Return the [x, y] coordinate for the center point of the cell that contains the specified text.  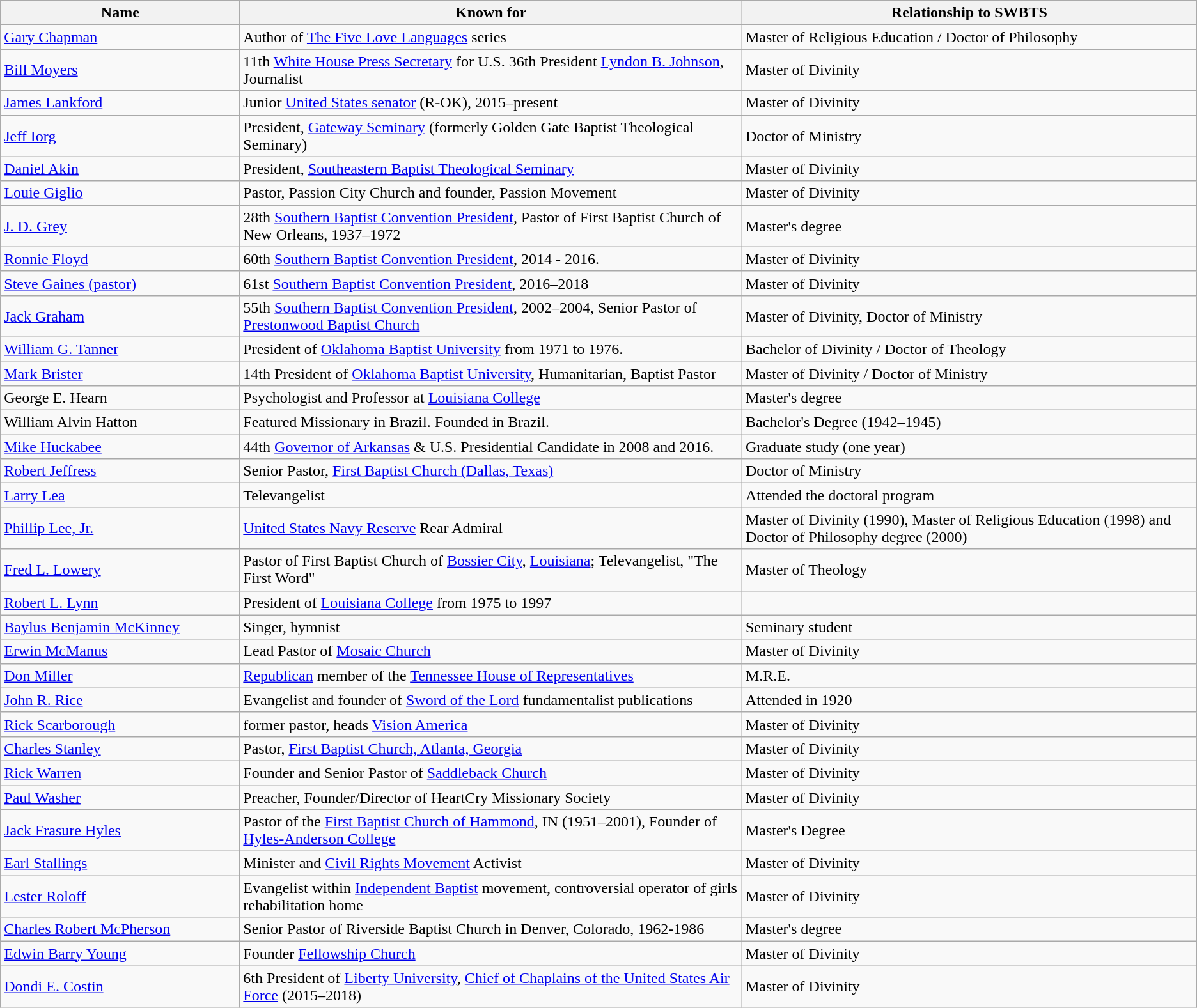
Larry Lea [120, 495]
Earl Stallings [120, 864]
Lester Roloff [120, 896]
44th Governor of Arkansas & U.S. Presidential Candidate in 2008 and 2016. [491, 447]
Lead Pastor of Mosaic Church [491, 651]
Master of Divinity / Doctor of Ministry [969, 374]
Master's Degree [969, 831]
United States Navy Reserve Rear Admiral [491, 528]
J. D. Grey [120, 226]
Bill Moyers [120, 70]
Don Miller [120, 676]
28th Southern Baptist Convention President, Pastor of First Baptist Church of New Orleans, 1937–1972 [491, 226]
6th President of Liberty University, Chief of Chaplains of the United States Air Force (2015–2018) [491, 987]
Graduate study (one year) [969, 447]
Featured Missionary in Brazil. Founded in Brazil. [491, 423]
Master of Theology [969, 570]
Jeff Iorg [120, 136]
11th White House Press Secretary for U.S. 36th President Lyndon B. Johnson, Journalist [491, 70]
Founder and Senior Pastor of Saddleback Church [491, 773]
Bachelor's Degree (1942–1945) [969, 423]
Name [120, 13]
61st Southern Baptist Convention President, 2016–2018 [491, 283]
Mike Huckabee [120, 447]
Evangelist and founder of Sword of the Lord fundamentalist publications [491, 700]
Ronnie Floyd [120, 259]
Louie Giglio [120, 193]
Senior Pastor of Riverside Baptist Church in Denver, Colorado, 1962-1986 [491, 929]
Rick Scarborough [120, 724]
President, Gateway Seminary (formerly Golden Gate Baptist Theological Seminary) [491, 136]
Master of Religious Education / Doctor of Philosophy [969, 37]
60th Southern Baptist Convention President, 2014 - 2016. [491, 259]
Phillip Lee, Jr. [120, 528]
Jack Frasure Hyles [120, 831]
Psychologist and Professor at Louisiana College [491, 398]
Pastor of First Baptist Church of Bossier City, Louisiana; Televangelist, "The First Word" [491, 570]
Attended in 1920 [969, 700]
14th President of Oklahoma Baptist University, Humanitarian, Baptist Pastor [491, 374]
55th Southern Baptist Convention President, 2002–2004, Senior Pastor of Prestonwood Baptist Church [491, 316]
Charles Stanley [120, 748]
Erwin McManus [120, 651]
Master of Divinity (1990), Master of Religious Education (1998) and Doctor of Philosophy degree (2000) [969, 528]
Master of Divinity, Doctor of Ministry [969, 316]
Steve Gaines (pastor) [120, 283]
Baylus Benjamin McKinney [120, 627]
Evangelist within Independent Baptist movement, controversial operator of girls rehabilitation home [491, 896]
Jack Graham [120, 316]
Pastor, First Baptist Church, Atlanta, Georgia [491, 748]
Fred L. Lowery [120, 570]
William Alvin Hatton [120, 423]
Dondi E. Costin [120, 987]
Pastor of the First Baptist Church of Hammond, IN (1951–2001), Founder of Hyles-Anderson College [491, 831]
Attended the doctoral program [969, 495]
Author of The Five Love Languages series [491, 37]
William G. Tanner [120, 349]
Edwin Barry Young [120, 954]
Minister and Civil Rights Movement Activist [491, 864]
Bachelor of Divinity / Doctor of Theology [969, 349]
Paul Washer [120, 797]
Mark Brister [120, 374]
Robert Jeffress [120, 471]
Senior Pastor, First Baptist Church (Dallas, Texas) [491, 471]
President of Louisiana College from 1975 to 1997 [491, 603]
President, Southeastern Baptist Theological Seminary [491, 169]
Pastor, Passion City Church and founder, Passion Movement [491, 193]
former pastor, heads Vision America [491, 724]
Televangelist [491, 495]
Daniel Akin [120, 169]
George E. Hearn [120, 398]
John R. Rice [120, 700]
Rick Warren [120, 773]
Preacher, Founder/Director of HeartCry Missionary Society [491, 797]
Charles Robert McPherson [120, 929]
M.R.E. [969, 676]
Singer, hymnist [491, 627]
Robert L. Lynn [120, 603]
Republican member of the Tennessee House of Representatives [491, 676]
James Lankford [120, 103]
President of Oklahoma Baptist University from 1971 to 1976. [491, 349]
Relationship to SWBTS [969, 13]
Gary Chapman [120, 37]
Known for [491, 13]
Seminary student [969, 627]
Junior United States senator (R-OK), 2015–present [491, 103]
Founder Fellowship Church [491, 954]
